Capture the cell that displays the provided text and extract its [X, Y] central coordinate. 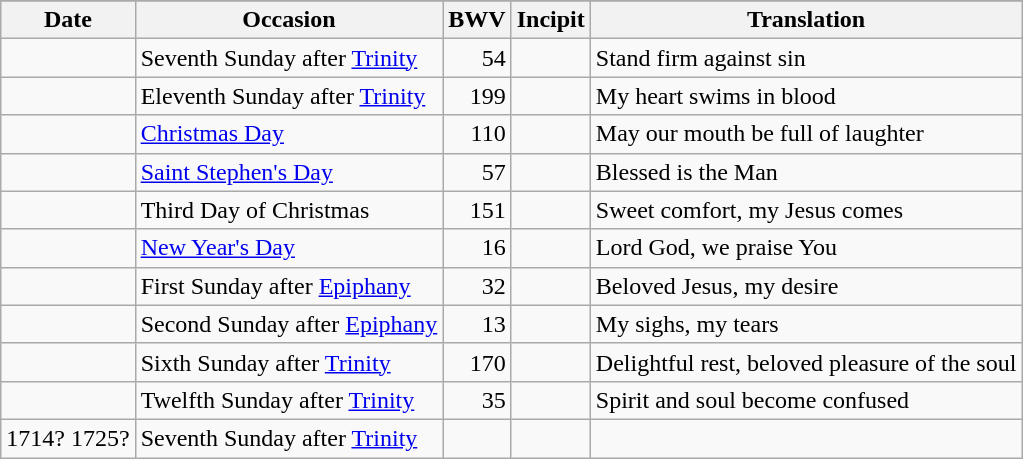
Twelfth Sunday after Trinity [289, 400]
16 [477, 248]
Beloved Jesus, my desire [806, 286]
Delightful rest, beloved pleasure of the soul [806, 362]
Sweet comfort, my Jesus comes [806, 210]
Spirit and soul become confused [806, 400]
Occasion [289, 20]
First Sunday after Epiphany [289, 286]
Eleventh Sunday after Trinity [289, 96]
199 [477, 96]
New Year's Day [289, 248]
Incipit [550, 20]
Stand firm against sin [806, 58]
Blessed is the Man [806, 172]
Translation [806, 20]
Third Day of Christmas [289, 210]
110 [477, 134]
57 [477, 172]
54 [477, 58]
Lord God, we praise You [806, 248]
May our mouth be full of laughter [806, 134]
35 [477, 400]
My sighs, my tears [806, 324]
151 [477, 210]
Second Sunday after Epiphany [289, 324]
Date [68, 20]
170 [477, 362]
Christmas Day [289, 134]
Sixth Sunday after Trinity [289, 362]
Saint Stephen's Day [289, 172]
My heart swims in blood [806, 96]
BWV [477, 20]
1714? 1725? [68, 438]
13 [477, 324]
32 [477, 286]
